For the text-containing cell, return its midpoint in (x, y) coordinate format. 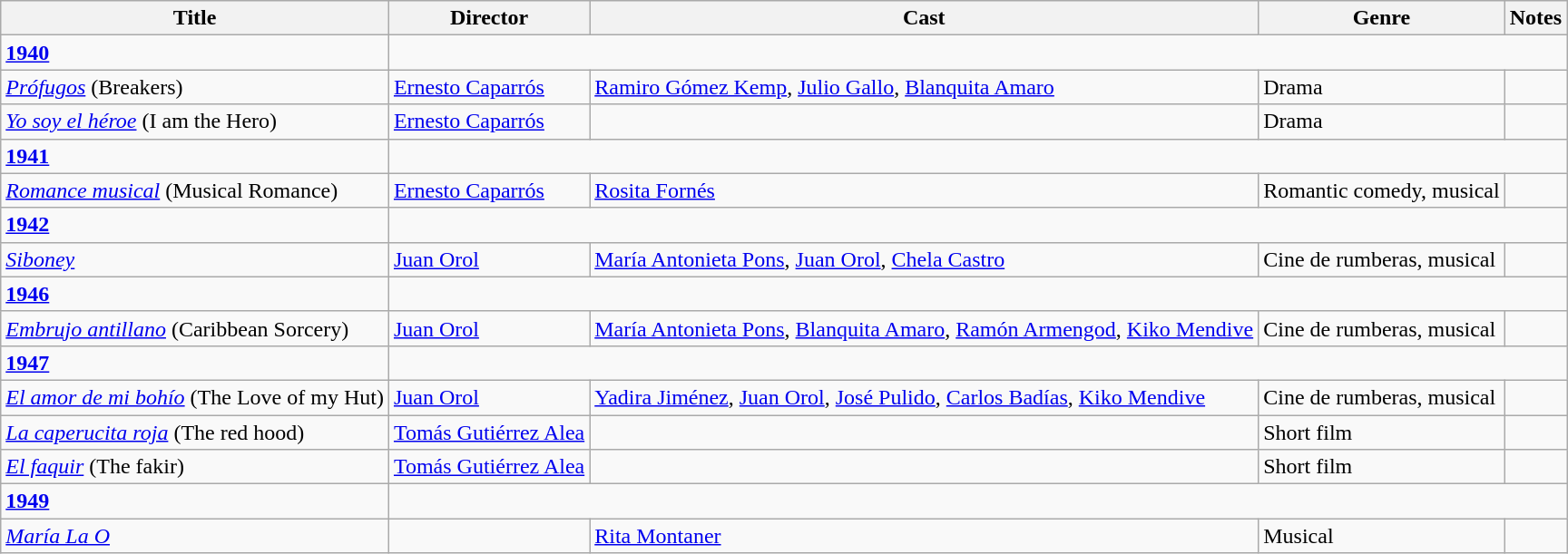
Prófugos (Breakers) (195, 87)
Director (488, 18)
Ramiro Gómez Kemp, Julio Gallo, Blanquita Amaro (924, 87)
Siboney (195, 259)
Yo soy el héroe (I am the Hero) (195, 121)
Romance musical (Musical Romance) (195, 190)
Romantic comedy, musical (1381, 190)
El amor de mi bohío (The Love of my Hut) (195, 397)
María Antonieta Pons, Blanquita Amaro, Ramón Armengod, Kiko Mendive (924, 328)
1941 (195, 156)
Rita Montaner (924, 536)
1947 (195, 363)
Embrujo antillano (Caribbean Sorcery) (195, 328)
Rosita Fornés (924, 190)
Title (195, 18)
1949 (195, 501)
1942 (195, 225)
1946 (195, 294)
Cast (924, 18)
El faquir (The fakir) (195, 467)
La caperucita roja (The red hood) (195, 433)
Genre (1381, 18)
Yadira Jiménez, Juan Orol, José Pulido, Carlos Badías, Kiko Mendive (924, 397)
María Antonieta Pons, Juan Orol, Chela Castro (924, 259)
Notes (1535, 18)
1940 (195, 53)
Musical (1381, 536)
María La O (195, 536)
